For the text-containing cell, return its midpoint in [X, Y] coordinate format. 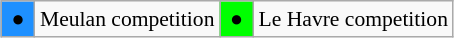
Le Havre competition [353, 19]
Meulan competition [128, 19]
